Scan for the cell matching the given text and deliver its [X, Y] coordinate at center. 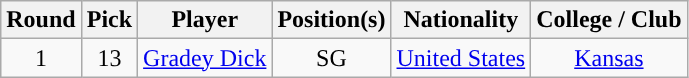
College / Club [609, 20]
Player [205, 20]
Kansas [609, 58]
Position(s) [332, 20]
Round [41, 20]
Nationality [461, 20]
SG [332, 58]
United States [461, 58]
13 [109, 58]
1 [41, 58]
Pick [109, 20]
Gradey Dick [205, 58]
